Provide the (X, Y) coordinate of the cell's center where the given text is located.  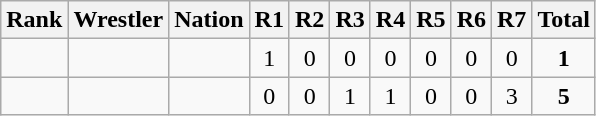
R1 (269, 20)
5 (564, 96)
Total (564, 20)
Nation (209, 20)
R7 (512, 20)
R5 (431, 20)
Rank (34, 20)
R6 (471, 20)
3 (512, 96)
R2 (309, 20)
Wrestler (118, 20)
R4 (390, 20)
R3 (350, 20)
